Return (X, Y) of the center of cell containing provided text 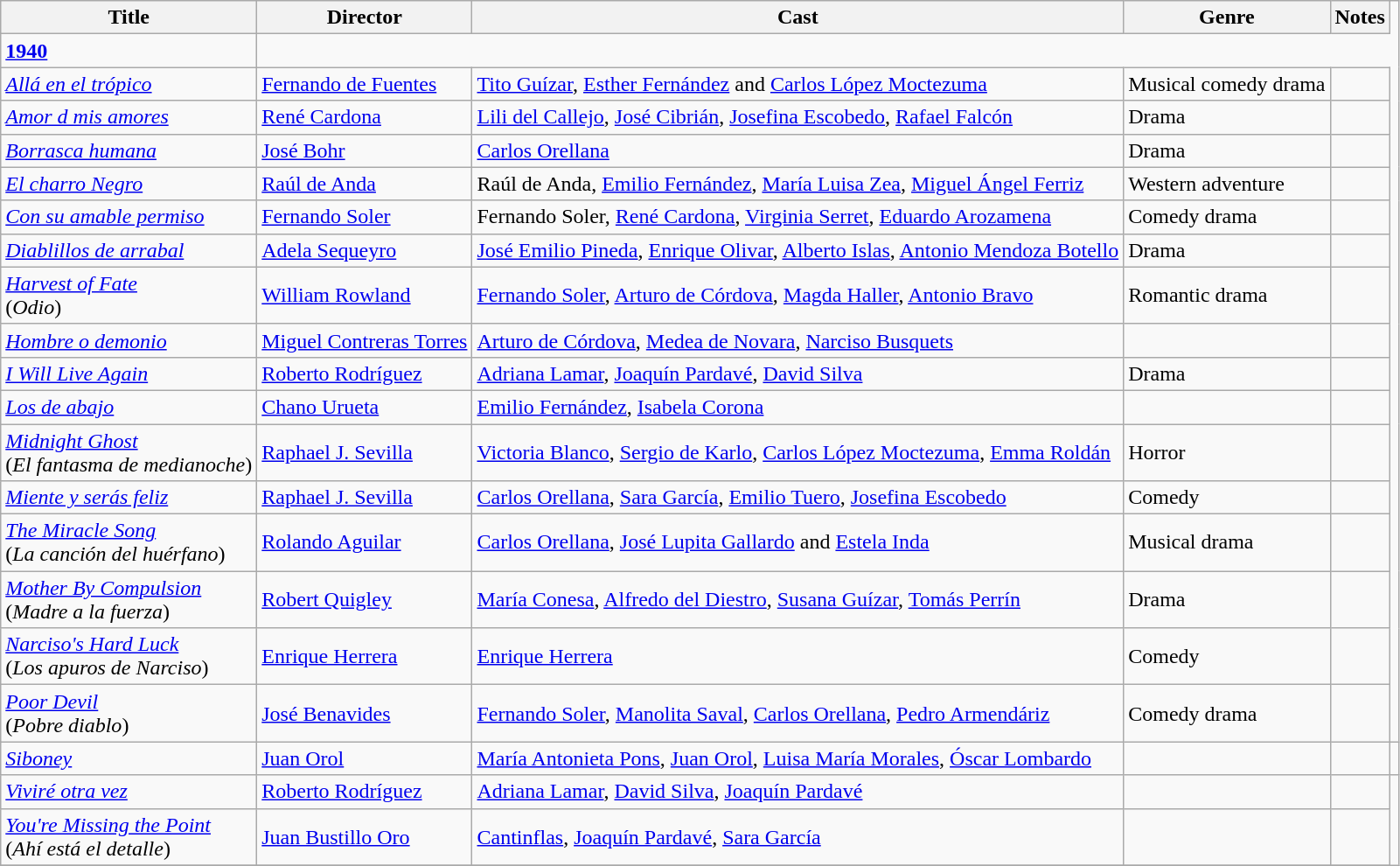
Fernando Soler, René Cardona, Virginia Serret, Eduardo Arozamena (798, 217)
Romantic drama (1227, 296)
Miguel Contreras Torres (365, 340)
Western adventure (1227, 184)
Chano Urueta (365, 407)
Fernando Soler, Manolita Saval, Carlos Orellana, Pedro Armendáriz (798, 714)
Carlos Orellana, José Lupita Gallardo and Estela Inda (798, 542)
María Conesa, Alfredo del Diestro, Susana Guízar, Tomás Perrín (798, 600)
Fernando de Fuentes (365, 84)
Fernando Soler, Arturo de Córdova, Magda Haller, Antonio Bravo (798, 296)
René Cardona (365, 117)
Hombre o demonio (129, 340)
Raúl de Anda (365, 184)
William Rowland (365, 296)
Con su amable permiso (129, 217)
Borrasca humana (129, 150)
Director (365, 17)
José Bohr (365, 150)
Victoria Blanco, Sergio de Karlo, Carlos López Moctezuma, Emma Roldán (798, 451)
Robert Quigley (365, 600)
Title (129, 17)
Poor Devil (Pobre diablo) (129, 714)
Miente y serás feliz (129, 498)
Notes (1360, 17)
Siboney (129, 758)
Allá en el trópico (129, 84)
Carlos Orellana, Sara García, Emilio Tuero, Josefina Escobedo (798, 498)
Cast (798, 17)
The Miracle Song(La canción del huérfano) (129, 542)
Midnight Ghost (El fantasma de medianoche) (129, 451)
Juan Bustillo Oro (365, 836)
Harvest of Fate (Odio) (129, 296)
Emilio Fernández, Isabela Corona (798, 407)
Cantinflas, Joaquín Pardavé, Sara García (798, 836)
Adela Sequeyro (365, 250)
Los de abajo (129, 407)
Lili del Callejo, José Cibrián, Josefina Escobedo, Rafael Falcón (798, 117)
José Emilio Pineda, Enrique Olivar, Alberto Islas, Antonio Mendoza Botello (798, 250)
Fernando Soler (365, 217)
Narciso's Hard Luck(Los apuros de Narciso) (129, 656)
Carlos Orellana (798, 150)
I Will Live Again (129, 374)
Diablillos de arrabal (129, 250)
You're Missing the Point (Ahí está el detalle) (129, 836)
José Benavides (365, 714)
Mother By Compulsion(Madre a la fuerza) (129, 600)
Genre (1227, 17)
1940 (129, 51)
Musical comedy drama (1227, 84)
Adriana Lamar, Joaquín Pardavé, David Silva (798, 374)
Raúl de Anda, Emilio Fernández, María Luisa Zea, Miguel Ángel Ferriz (798, 184)
María Antonieta Pons, Juan Orol, Luisa María Morales, Óscar Lombardo (798, 758)
Horror (1227, 451)
Rolando Aguilar (365, 542)
Arturo de Córdova, Medea de Novara, Narciso Busquets (798, 340)
Adriana Lamar, David Silva, Joaquín Pardavé (798, 792)
Juan Orol (365, 758)
Viviré otra vez (129, 792)
Amor d mis amores (129, 117)
El charro Negro (129, 184)
Tito Guízar, Esther Fernández and Carlos López Moctezuma (798, 84)
Musical drama (1227, 542)
